Provide the [X, Y] coordinate of the cell's center where the given text is located.  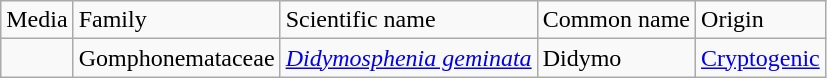
Family [176, 20]
Origin [761, 20]
Didymo [616, 58]
Cryptogenic [761, 58]
Gomphonemataceae [176, 58]
Common name [616, 20]
Scientific name [408, 20]
Media [37, 20]
Didymosphenia geminata [408, 58]
